For the text-containing cell, return its midpoint in [x, y] coordinate format. 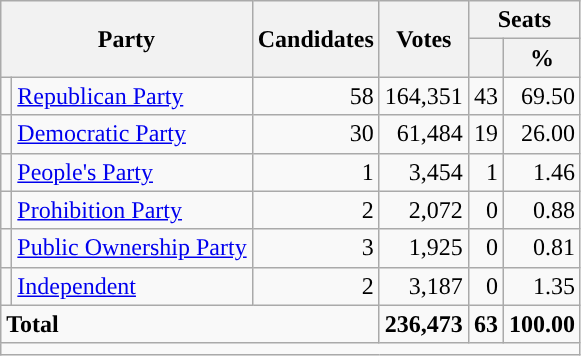
Party [126, 39]
61,484 [424, 134]
58 [316, 96]
% [542, 58]
26.00 [542, 134]
69.50 [542, 96]
1,925 [424, 248]
People's Party [132, 172]
30 [316, 134]
Total [190, 324]
3,454 [424, 172]
Candidates [316, 39]
Democratic Party [132, 134]
Seats [524, 20]
236,473 [424, 324]
164,351 [424, 96]
Independent [132, 286]
1.35 [542, 286]
Republican Party [132, 96]
63 [486, 324]
2,072 [424, 210]
0.88 [542, 210]
100.00 [542, 324]
1.46 [542, 172]
3,187 [424, 286]
Prohibition Party [132, 210]
43 [486, 96]
0.81 [542, 248]
Public Ownership Party [132, 248]
3 [316, 248]
19 [486, 134]
Votes [424, 39]
